Output the (X, Y) coordinate of the center of the cell containing the given text.  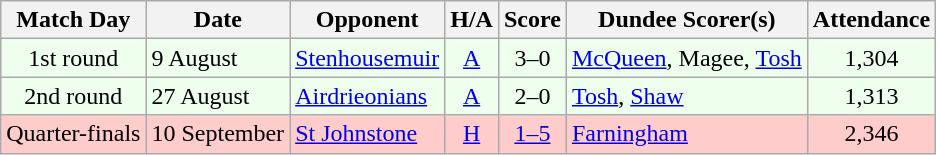
Stenhousemuir (368, 58)
1st round (74, 58)
2nd round (74, 96)
Date (218, 20)
Dundee Scorer(s) (686, 20)
10 September (218, 134)
Tosh, Shaw (686, 96)
St Johnstone (368, 134)
Farningham (686, 134)
1–5 (532, 134)
Airdrieonians (368, 96)
Quarter-finals (74, 134)
2–0 (532, 96)
H (472, 134)
McQueen, Magee, Tosh (686, 58)
Opponent (368, 20)
3–0 (532, 58)
Match Day (74, 20)
9 August (218, 58)
H/A (472, 20)
27 August (218, 96)
2,346 (871, 134)
Attendance (871, 20)
1,313 (871, 96)
Score (532, 20)
1,304 (871, 58)
